From the cell containing the given text, extract its center point as [x, y] coordinate. 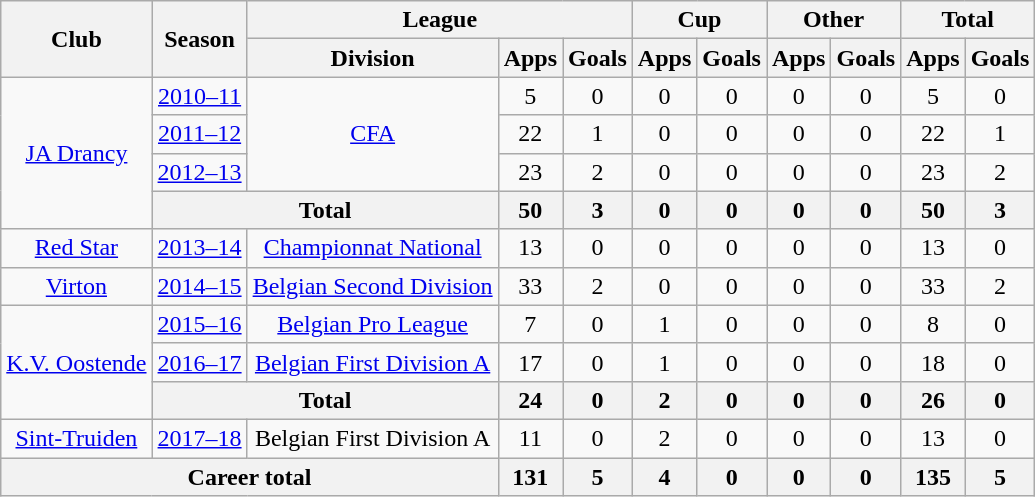
26 [933, 400]
Season [200, 39]
4 [664, 477]
Championnat National [372, 248]
Sint-Truiden [76, 438]
2013–14 [200, 248]
2014–15 [200, 286]
Belgian Pro League [372, 324]
Belgian Second Division [372, 286]
2012–13 [200, 172]
8 [933, 324]
24 [530, 400]
2011–12 [200, 134]
Virton [76, 286]
2015–16 [200, 324]
Club [76, 39]
18 [933, 362]
Career total [250, 477]
Cup [699, 20]
17 [530, 362]
131 [530, 477]
League [440, 20]
2010–11 [200, 96]
11 [530, 438]
7 [530, 324]
Division [372, 58]
CFA [372, 134]
JA Drancy [76, 153]
135 [933, 477]
2016–17 [200, 362]
Red Star [76, 248]
K.V. Oostende [76, 362]
2017–18 [200, 438]
Other [833, 20]
